Provide the (X, Y) coordinate of the cell's center where the given text is located.  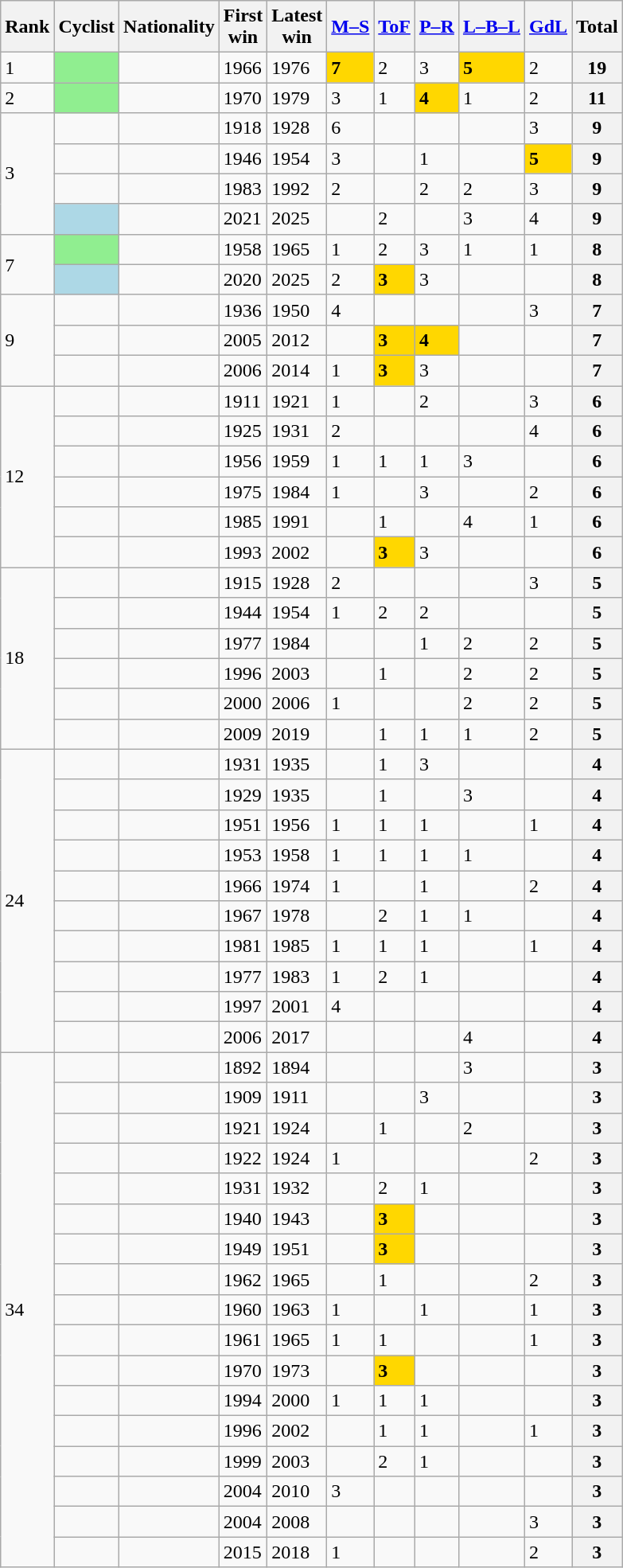
1993 (243, 552)
34 (27, 1310)
1997 (243, 1007)
1962 (243, 1279)
Nationality (169, 27)
1936 (243, 310)
24 (27, 901)
1961 (243, 1340)
Latestwin (298, 27)
1950 (298, 310)
1999 (243, 1461)
1976 (298, 68)
1959 (298, 462)
1992 (298, 189)
2014 (298, 370)
1929 (243, 794)
1944 (243, 613)
P–R (436, 27)
ToF (395, 27)
2018 (298, 1552)
1940 (243, 1219)
1946 (243, 158)
1925 (243, 431)
1978 (298, 916)
2017 (298, 1037)
1918 (243, 128)
12 (27, 476)
1994 (243, 1401)
1979 (298, 98)
18 (27, 658)
1943 (298, 1219)
2021 (243, 219)
1953 (243, 855)
2009 (243, 734)
2019 (298, 734)
1915 (243, 583)
1967 (243, 916)
1892 (243, 1067)
1894 (298, 1067)
2010 (298, 1492)
1981 (243, 946)
L–B–L (492, 27)
1975 (243, 492)
GdL (547, 27)
11 (598, 98)
1932 (298, 1188)
1991 (298, 522)
2015 (243, 1552)
Cyclist (87, 27)
1974 (298, 886)
2008 (298, 1522)
M–S (350, 27)
Total (598, 27)
Firstwin (243, 27)
1963 (298, 1309)
1909 (243, 1098)
2005 (243, 340)
1949 (243, 1249)
Rank (27, 27)
2012 (298, 340)
19 (598, 68)
1960 (243, 1309)
2001 (298, 1007)
1922 (243, 1158)
1973 (298, 1370)
2020 (243, 279)
